Identify which cell holds the provided text, then report its [x, y] central coordinate. 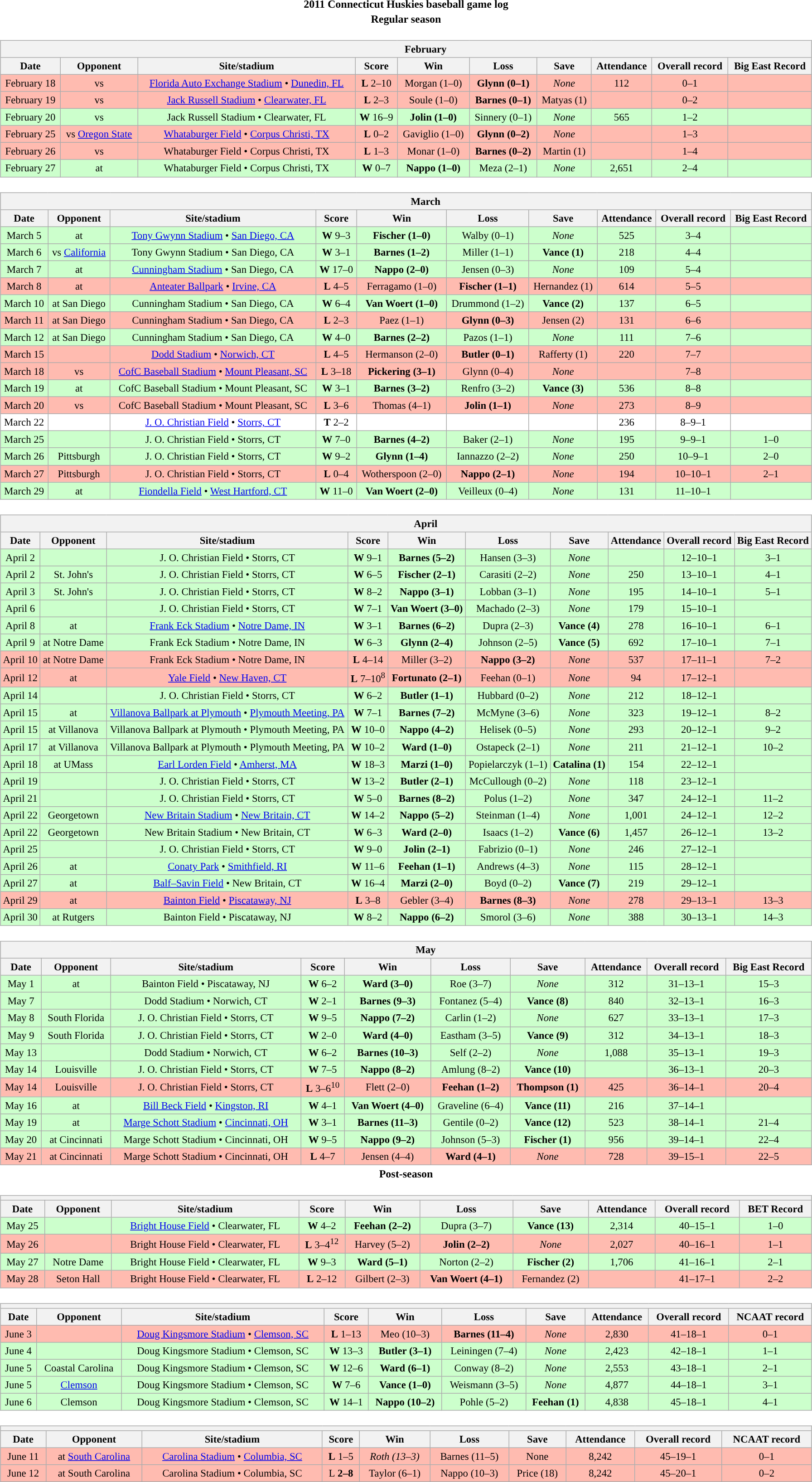
4,877 [617, 1385]
Fabrizio (0–1) [508, 849]
Martin (1) [564, 151]
W 10–2 [368, 747]
Fischer (1–1) [488, 286]
L 1–13 [346, 1334]
Barnes (2–2) [401, 337]
W 6–4 [336, 303]
Glynn (0–4) [488, 371]
Feehan (1–2) [470, 1087]
17–11–1 [699, 659]
Glynn (2–4) [427, 643]
Feehan (1–1) [427, 866]
Dupra (2–3) [508, 625]
323 [636, 713]
Fontanez (5–4) [470, 1001]
7–7 [693, 354]
Jolin (2–1) [427, 849]
February 26 [31, 151]
Ferragamo (1–0) [401, 286]
Drummond (1–2) [488, 303]
7–2 [773, 659]
Feehan (2–2) [382, 1226]
7–8 [693, 371]
Miller (3–2) [427, 659]
L 7–108 [368, 678]
22–4 [768, 1139]
12–10–1 [699, 557]
Roth (13–3) [395, 1456]
Van Woert (2–0) [401, 491]
8–8 [693, 388]
8–9–1 [693, 422]
Barnes (4–2) [401, 440]
Smorol (3–6) [508, 917]
Vance (5) [579, 643]
L 4–7 [323, 1157]
388 [636, 917]
216 [616, 1105]
22–5 [768, 1157]
4–4 [693, 252]
April 21 [20, 798]
23–12–1 [699, 781]
March 18 [24, 371]
May [406, 950]
13–10–1 [699, 574]
41–18–1 [689, 1334]
Self (2–2) [470, 1052]
March 29 [24, 491]
L 3–412 [322, 1244]
Balf–Savin Field • New Britain, CT [227, 883]
W 7–5 [323, 1069]
Van Woert (1–0) [401, 303]
9–9–1 [693, 440]
Jolin (1–0) [433, 117]
29–12–1 [699, 883]
40–15–1 [697, 1226]
Nappo (10–3) [469, 1473]
March 10 [24, 303]
Bill Beck Field • Kingston, RI [206, 1105]
Nappo (4–2) [427, 730]
May 8 [21, 1018]
17–10–1 [699, 643]
Fischer (1–0) [401, 235]
Vance (4) [579, 625]
March 27 [24, 474]
W 14–2 [368, 815]
3–4 [693, 235]
April 19 [20, 781]
44–18–1 [689, 1385]
Barnes (11–3) [388, 1123]
211 [636, 747]
Jensen (4–4) [388, 1157]
May 26 [23, 1244]
Walby (0–1) [488, 235]
109 [627, 269]
Norton (2–2) [466, 1262]
15–3 [768, 984]
41–17–1 [697, 1279]
W 11–0 [336, 491]
18–3 [768, 1035]
536 [627, 388]
20–3 [768, 1069]
Fischer (1) [547, 1139]
19–3 [768, 1052]
219 [636, 883]
L 3–6 [336, 406]
8–9 [693, 406]
Machado (2–3) [508, 609]
L 2–10 [376, 83]
Barnes (9–3) [388, 1001]
32–13–1 [686, 1001]
May 25 [23, 1226]
33–13–1 [686, 1018]
30–13–1 [699, 917]
L 4–14 [368, 659]
Conaty Park • Smithfield, RI [227, 866]
Veilleux (0–4) [488, 491]
Renfro (3–2) [488, 388]
112 [622, 83]
February 20 [31, 117]
Van Woert (3–0) [427, 609]
March 20 [24, 406]
16–3 [768, 1001]
April 17 [20, 747]
28–12–1 [699, 866]
523 [616, 1123]
April 3 [20, 591]
Van Woert (4–1) [466, 1279]
Harvey (5–2) [382, 1244]
6–6 [693, 320]
2–2 [775, 1279]
4,838 [617, 1402]
Nappo (3–1) [427, 591]
Iannazzo (2–2) [488, 456]
37–14–1 [686, 1105]
42–18–1 [689, 1351]
Carasiti (2–2) [508, 574]
Butler (1–1) [427, 696]
W 13–2 [368, 781]
Notre Dame [78, 1262]
Nappo (5–2) [427, 815]
April 30 [20, 917]
April 27 [20, 883]
45–20–1 [678, 1473]
L 1–3 [376, 151]
347 [636, 798]
14–3 [773, 917]
236 [627, 422]
March 25 [24, 440]
Ward (1–0) [427, 747]
May 16 [21, 1105]
Helisek (0–5) [508, 730]
Pohle (5–2) [484, 1402]
March [406, 201]
April 12 [20, 678]
Barnes (8–3) [508, 900]
March 15 [24, 354]
L 0–2 [376, 134]
220 [627, 354]
Baker (2–1) [488, 440]
April 26 [20, 866]
Carlin (1–2) [470, 1018]
Amlung (8–2) [470, 1069]
Hermanson (2–0) [401, 354]
Nappo (3–2) [508, 659]
Matyas (1) [564, 100]
February 27 [31, 168]
Van Woert (4–0) [388, 1105]
Butler (3–1) [405, 1351]
Vance (9) [547, 1035]
Gilbert (2–3) [382, 1279]
194 [627, 474]
Conway (8–2) [484, 1368]
at UMass [73, 764]
Gentile (0–2) [470, 1123]
Meo (10–3) [405, 1334]
W 7–6 [346, 1385]
Polus (1–2) [508, 798]
1–4 [690, 151]
Feehan (0–1) [508, 678]
Paez (1–1) [401, 320]
T 2–2 [336, 422]
10–10–1 [693, 474]
9–2 [773, 730]
692 [636, 643]
13–2 [773, 832]
June 4 [19, 1351]
Barnes (6–2) [427, 625]
W 11–6 [368, 866]
April [406, 523]
Glynn (0–3) [488, 320]
537 [636, 659]
Gaviglio (1–0) [433, 134]
Marzi (1–0) [427, 764]
20–12–1 [699, 730]
Marzi (2–0) [427, 883]
Meza (2–1) [503, 168]
Thompson (1) [547, 1087]
BET Record [775, 1209]
Coastal Carolina [79, 1368]
Pazos (1–1) [488, 337]
March 5 [24, 235]
Nappo (9–2) [388, 1139]
20–4 [768, 1087]
Nappo (2–1) [488, 474]
April 25 [20, 849]
May 7 [21, 1001]
W 14–1 [346, 1402]
February [406, 49]
1–3 [690, 134]
525 [627, 235]
118 [636, 781]
L 1–5 [341, 1456]
Vance (3) [563, 388]
W 5–0 [368, 798]
W 18–3 [368, 764]
Barnes (1–2) [401, 252]
2,553 [617, 1368]
17–3 [768, 1018]
Price (18) [537, 1473]
Butler (0–1) [488, 354]
W 4–1 [323, 1105]
840 [616, 1001]
627 [616, 1018]
273 [627, 406]
Nappo (6–2) [427, 917]
111 [627, 337]
W 16–9 [376, 117]
April 9 [20, 643]
W 9–2 [336, 456]
Pickering (3–1) [401, 371]
Roe (3–7) [470, 984]
5–4 [693, 269]
2,314 [622, 1226]
19–12–1 [699, 713]
March 6 [24, 252]
Barnes (5–2) [427, 557]
L 2–8 [341, 1473]
16–10–1 [699, 625]
W 2–0 [323, 1035]
Morgan (1–0) [433, 83]
565 [622, 117]
12–2 [773, 815]
218 [627, 252]
Glynn (0–2) [503, 134]
Popielarczyk (1–1) [508, 764]
17–12–1 [699, 678]
vs California [79, 252]
Flett (2–0) [388, 1087]
38–14–1 [686, 1123]
43–18–1 [689, 1368]
W 13–3 [346, 1351]
Ostapeck (2–1) [508, 747]
40–16–1 [697, 1244]
June 3 [19, 1334]
McCullough (0–2) [508, 781]
March 12 [24, 337]
W 16–4 [368, 883]
April 18 [20, 764]
Ward (4–0) [388, 1035]
1,457 [636, 832]
L 0–4 [336, 474]
Weismann (3–5) [484, 1385]
W 12–6 [346, 1368]
W 9–1 [368, 557]
Gebler (3–4) [427, 900]
Ward (4–1) [470, 1157]
May 19 [21, 1123]
154 [636, 764]
June 11 [24, 1456]
Nappo (7–2) [388, 1018]
February 19 [31, 100]
Steinman (1–4) [508, 815]
Fischer (2) [551, 1262]
Anteater Ballpark • Irvine, CA [213, 286]
115 [636, 866]
Vance (2) [563, 303]
614 [627, 286]
Monar (1–0) [433, 151]
W 10–0 [368, 730]
425 [616, 1087]
February 18 [31, 83]
137 [627, 303]
94 [636, 678]
27–12–1 [699, 849]
14–10–1 [699, 591]
Glynn (0–1) [503, 83]
March 22 [24, 422]
Barnes (11–5) [469, 1456]
March 26 [24, 456]
2,651 [622, 168]
Leiningen (7–4) [484, 1351]
Vance (1–0) [405, 1385]
45–18–1 [689, 1402]
34–13–1 [686, 1035]
Ward (3–0) [388, 984]
Vance (13) [551, 1226]
Barnes (7–2) [427, 713]
1,088 [616, 1052]
Jolin (2–2) [466, 1244]
May 20 [21, 1139]
May 27 [23, 1262]
Barnes (8–2) [427, 798]
Seton Hall [78, 1279]
February 25 [31, 134]
Vance (10) [547, 1069]
Nappo (2–0) [401, 269]
Barnes (10–3) [388, 1052]
Fortunato (2–1) [427, 678]
41–16–1 [697, 1262]
W 9–0 [368, 849]
Johnson (5–3) [470, 1139]
5–1 [773, 591]
13–3 [773, 900]
22–12–1 [699, 764]
L 3–610 [323, 1087]
June 6 [19, 1402]
31–13–1 [686, 984]
Barnes (3–2) [401, 388]
Ward (6–1) [405, 1368]
May 1 [21, 984]
Thomas (4–1) [401, 406]
21–4 [768, 1123]
Vance (7) [579, 883]
Wotherspoon (2–0) [401, 474]
11–2 [773, 798]
21–12–1 [699, 747]
728 [616, 1157]
W 4–2 [322, 1226]
2,830 [617, 1334]
Glynn (1–4) [401, 456]
26–12–1 [699, 832]
W 7–0 [336, 440]
Eastham (3–5) [470, 1035]
April 8 [20, 625]
6–5 [693, 303]
March 19 [24, 388]
7–1 [773, 643]
Rafferty (1) [563, 354]
Soule (1–0) [433, 100]
Hubbard (0–2) [508, 696]
Nappo (10–2) [405, 1402]
March 8 [24, 286]
W 2–1 [323, 1001]
6–1 [773, 625]
Barnes (0–2) [503, 151]
18–12–1 [699, 696]
Miller (1–1) [488, 252]
May 9 [21, 1035]
March 11 [24, 320]
Vance (8) [547, 1001]
Barnes (11–4) [484, 1334]
April 10 [20, 659]
W 6–5 [368, 574]
Vance (1) [563, 252]
2,423 [617, 1351]
Earl Lorden Field • Amherst, MA [227, 764]
5–5 [693, 286]
36–14–1 [686, 1087]
Taylor (6–1) [395, 1473]
L 3–18 [336, 371]
Jensen (0–3) [488, 269]
L 2–12 [322, 1279]
10–9–1 [693, 456]
April 29 [20, 900]
2,027 [622, 1244]
2–4 [690, 168]
Florida Auto Exchange Stadium • Dunedin, FL [246, 83]
Ward (5–1) [382, 1262]
8–2 [773, 713]
Andrews (4–3) [508, 866]
39–14–1 [686, 1139]
Sinnery (0–1) [503, 117]
Isaacs (1–2) [508, 832]
Boyd (0–2) [508, 883]
36–13–1 [686, 1069]
Fiondella Field • West Hartford, CT [213, 491]
W 4–0 [336, 337]
McMyne (3–6) [508, 713]
10–2 [773, 747]
15–10–1 [699, 609]
Vance (6) [579, 832]
11–10–1 [693, 491]
May 13 [21, 1052]
Butler (2–1) [427, 781]
39–15–1 [686, 1157]
W 17–0 [336, 269]
1–2 [690, 117]
Nappo (1–0) [433, 168]
179 [636, 609]
246 [636, 849]
at Rutgers [73, 917]
Vance (11) [547, 1105]
7–6 [693, 337]
vs Oregon State [99, 134]
April 14 [20, 696]
Fischer (2–1) [427, 574]
Catalina (1) [579, 764]
Hernandez (1) [563, 286]
Vance (12) [547, 1123]
April 6 [20, 609]
March 7 [24, 269]
Ward (2–0) [427, 832]
Lobban (3–1) [508, 591]
1,706 [622, 1262]
W 0–7 [376, 168]
35–13–1 [686, 1052]
Jensen (2) [563, 320]
956 [616, 1139]
Graveline (6–4) [470, 1105]
Hansen (3–3) [508, 557]
Fernandez (2) [551, 1279]
293 [636, 730]
May 21 [21, 1157]
212 [636, 696]
1,001 [636, 815]
Feehan (1) [556, 1402]
Jolin (1–1) [488, 406]
Yale Field • New Haven, CT [227, 678]
Nappo (8–2) [388, 1069]
Dupra (3–7) [466, 1226]
45–19–1 [678, 1456]
Barnes (0–1) [503, 100]
2–0 [771, 456]
June 12 [24, 1473]
L 3–8 [368, 900]
29–13–1 [699, 900]
May 28 [23, 1279]
Johnson (2–5) [508, 643]
